For the text-containing cell, return its midpoint in (x, y) coordinate format. 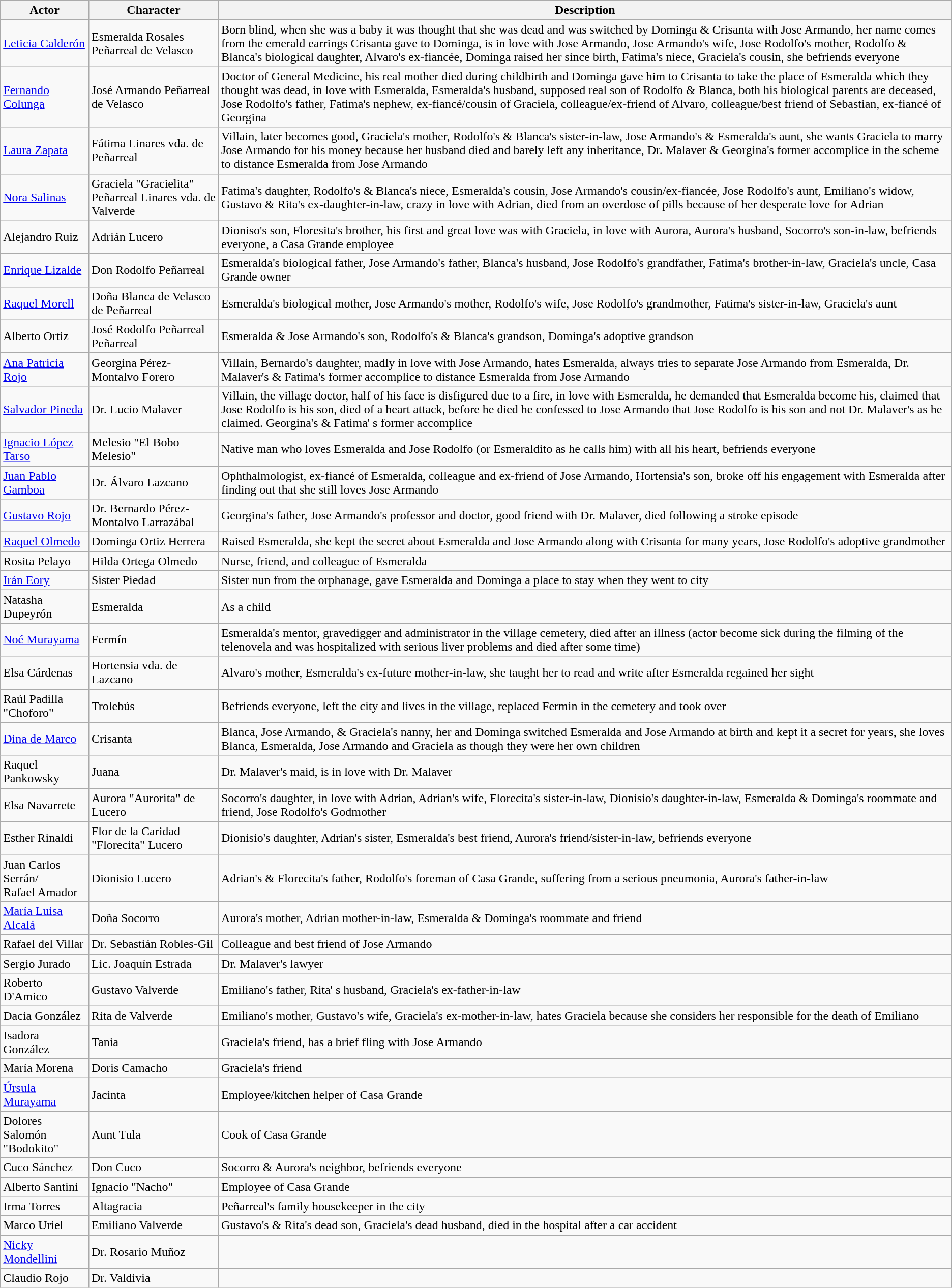
Fermín (154, 639)
Dr. Bernardo Pérez-Montalvo Larrazábal (154, 515)
Hilda Ortega Olmedo (154, 561)
Raúl Padilla "Choforo" (45, 706)
Colleague and best friend of Jose Armando (585, 944)
Raquel Morell (45, 303)
Emiliano Valverde (154, 1225)
Enrique Lizalde (45, 270)
Nora Salinas (45, 197)
Gustavo Valverde (154, 990)
Claudio Rojo (45, 1278)
Native man who loves Esmeralda and Jose Rodolfo (or Esmeraldito as he calls him) with all his heart, befriends everyone (585, 449)
Dominga Ortiz Herrera (154, 542)
Graciela's friend, has a brief fling with Jose Armando (585, 1042)
Crisanta (154, 739)
As a child (585, 607)
Cuco Sánchez (45, 1168)
Georgina's father, Jose Armando's professor and doctor, good friend with Dr. Malaver, died following a stroke episode (585, 515)
Don Cuco (154, 1168)
José Armando Peñarreal de Velasco (154, 97)
Adrian's & Florecita's father, Rodolfo's foreman of Casa Grande, suffering from a serious pneumonia, Aurora's father-in-law (585, 878)
Nicky Mondellini (45, 1251)
Don Rodolfo Peñarreal (154, 270)
Dr. Rosario Muñoz (154, 1251)
Fátima Linares vda. de Peñarreal (154, 150)
Dr. Malaver's lawyer (585, 963)
Peñarreal's family housekeeper in the city (585, 1206)
Nurse, friend, and colleague of Esmeralda (585, 561)
Esmeralda Rosales Peñarreal de Velasco (154, 43)
Flor de la Caridad "Florecita" Lucero (154, 838)
Tania (154, 1042)
Salvador Pineda (45, 409)
Esmeralda's biological mother, Jose Armando's mother, Rodolfo's wife, Jose Rodolfo's grandmother, Fatima's sister-in-law, Graciela's aunt (585, 303)
Noé Murayama (45, 639)
Description (585, 10)
Adrián Lucero (154, 237)
Sister nun from the orphanage, gave Esmeralda and Dominga a place to stay when they went to city (585, 580)
Elsa Navarrete (45, 805)
José Rodolfo Peñarreal Peñarreal (154, 336)
Juan Carlos Serrán/Rafael Amador (45, 878)
Character (154, 10)
Graciela "Gracielita" Peñarreal Linares vda. de Valverde (154, 197)
Socorro & Aurora's neighbor, befriends everyone (585, 1168)
Alvaro's mother, Esmeralda's ex-future mother-in-law, she taught her to read and write after Esmeralda regained her sight (585, 673)
Hortensia vda. de Lazcano (154, 673)
Irán Eory (45, 580)
Gustavo Rojo (45, 515)
Jacinta (154, 1095)
Aurora "Aurorita" de Lucero (154, 805)
Alberto Ortiz (45, 336)
Isadora González (45, 1042)
Raised Esmeralda, she kept the secret about Esmeralda and Jose Armando along with Crisanta for many years, Jose Rodolfo's adoptive grandmother (585, 542)
Actor (45, 10)
Laura Zapata (45, 150)
Altagracia (154, 1206)
Lic. Joaquín Estrada (154, 963)
Dionisio's daughter, Adrian's sister, Esmeralda's best friend, Aurora's friend/sister-in-law, befriends everyone (585, 838)
Doris Camacho (154, 1068)
Natasha Dupeyrón (45, 607)
Sister Piedad (154, 580)
Ignacio "Nacho" (154, 1187)
Alejandro Ruiz (45, 237)
Raquel Olmedo (45, 542)
Doña Blanca de Velasco de Peñarreal (154, 303)
Dacia González (45, 1016)
Ana Patricia Rojo (45, 369)
Aunt Tula (154, 1134)
Dr. Malaver's maid, is in love with Dr. Malaver (585, 772)
Employee/kitchen helper of Casa Grande (585, 1095)
Ignacio López Tarso (45, 449)
Emiliano's mother, Gustavo's wife, Graciela's ex-mother-in-law, hates Graciela because she considers her responsible for the death of Emiliano (585, 1016)
Sergio Jurado (45, 963)
Rosita Pelayo (45, 561)
Dionisio Lucero (154, 878)
Georgina Pérez-Montalvo Forero (154, 369)
Graciela's friend (585, 1068)
Rita de Valverde (154, 1016)
María Luisa Alcalá (45, 918)
Dolores Salomón "Bodokito" (45, 1134)
Roberto D'Amico (45, 990)
Esmeralda & Jose Armando's son, Rodolfo's & Blanca's grandson, Dominga's adoptive grandson (585, 336)
Úrsula Murayama (45, 1095)
Aurora's mother, Adrian mother-in-law, Esmeralda & Dominga's roommate and friend (585, 918)
Dr. Álvaro Lazcano (154, 482)
Dr. Lucio Malaver (154, 409)
Fernando Colunga (45, 97)
Rafael del Villar (45, 944)
Emiliano's father, Rita' s husband, Graciela's ex-father-in-law (585, 990)
Leticia Calderón (45, 43)
Trolebús (154, 706)
Employee of Casa Grande (585, 1187)
Gustavo's & Rita's dead son, Graciela's dead husband, died in the hospital after a car accident (585, 1225)
Juana (154, 772)
Irma Torres (45, 1206)
Esmeralda (154, 607)
Juan Pablo Gamboa (45, 482)
Dr. Valdivia (154, 1278)
Dr. Sebastián Robles-Gil (154, 944)
Alberto Santini (45, 1187)
Cook of Casa Grande (585, 1134)
Befriends everyone, left the city and lives in the village, replaced Fermin in the cemetery and took over (585, 706)
Elsa Cárdenas (45, 673)
Melesio "El Bobo Melesio" (154, 449)
María Morena (45, 1068)
Doña Socorro (154, 918)
Dina de Marco (45, 739)
Marco Uriel (45, 1225)
Esther Rinaldi (45, 838)
Raquel Pankowsky (45, 772)
